Extract the (x, y) coordinate from the center of the cell holding the provided text.  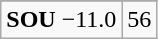
56 (140, 20)
SOU −11.0 (62, 20)
